Scan for the cell matching the given text and deliver its [X, Y] coordinate at center. 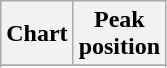
Chart [37, 34]
Peakposition [119, 34]
